For the text-containing cell, return its midpoint in (x, y) coordinate format. 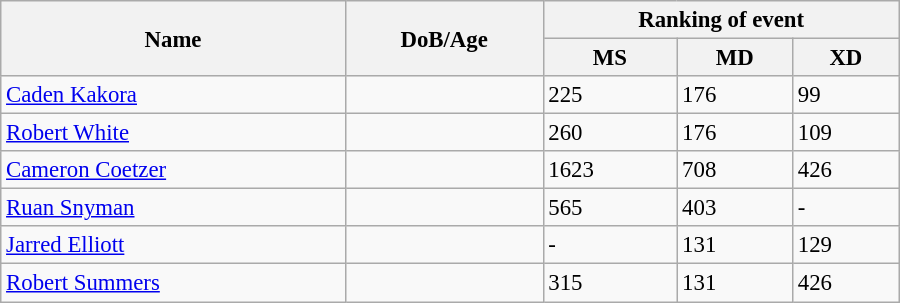
Robert White (174, 133)
XD (846, 58)
1623 (610, 170)
MS (610, 58)
99 (846, 95)
Cameron Coetzer (174, 170)
Robert Summers (174, 283)
MD (735, 58)
Caden Kakora (174, 95)
Jarred Elliott (174, 245)
708 (735, 170)
Name (174, 38)
109 (846, 133)
Ruan Snyman (174, 208)
260 (610, 133)
Ranking of event (721, 20)
565 (610, 208)
403 (735, 208)
315 (610, 283)
DoB/Age (444, 38)
129 (846, 245)
225 (610, 95)
